Detect which cell encompasses the target text, then output its (x, y) center coordinate. 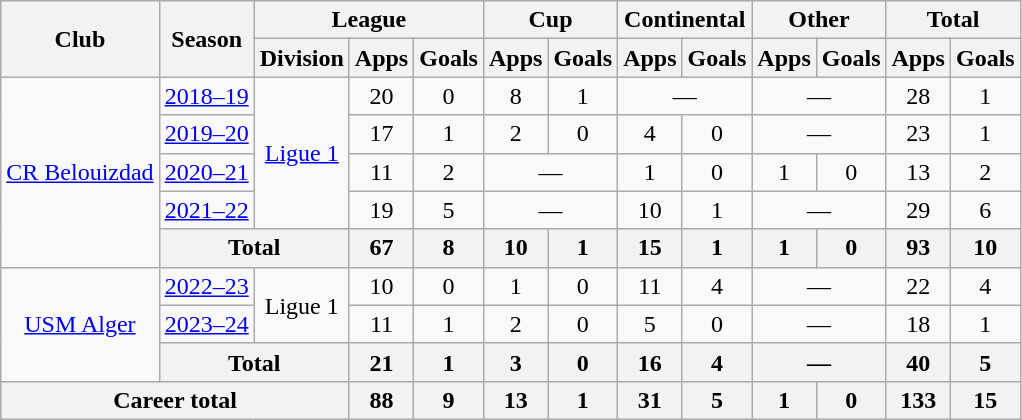
Season (206, 39)
28 (918, 96)
133 (918, 400)
20 (381, 96)
9 (449, 400)
USM Alger (80, 324)
17 (381, 134)
Division (302, 58)
2023–24 (206, 324)
2022–23 (206, 286)
29 (918, 210)
16 (650, 362)
2019–20 (206, 134)
League (368, 20)
19 (381, 210)
Continental (685, 20)
31 (650, 400)
2018–19 (206, 96)
Career total (176, 400)
2021–22 (206, 210)
CR Belouizdad (80, 172)
2020–21 (206, 172)
88 (381, 400)
67 (381, 248)
40 (918, 362)
Club (80, 39)
93 (918, 248)
18 (918, 324)
21 (381, 362)
6 (985, 210)
22 (918, 286)
3 (515, 362)
Other (819, 20)
Cup (550, 20)
23 (918, 134)
